Provide the [X, Y] coordinate of the cell's center where the given text is located.  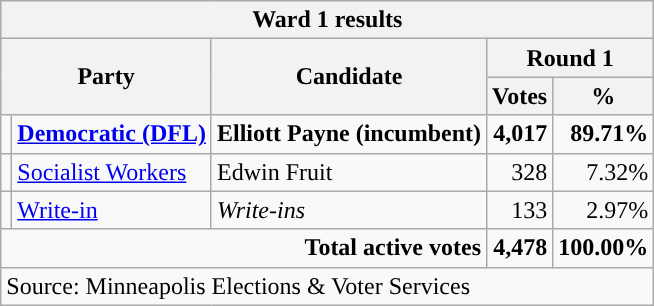
89.71% [604, 134]
Write-ins [348, 210]
Write-in [112, 210]
Candidate [348, 77]
Party [106, 77]
7.32% [604, 172]
Votes [520, 96]
Source: Minneapolis Elections & Voter Services [328, 286]
4,017 [520, 134]
133 [520, 210]
Socialist Workers [112, 172]
Elliott Payne (incumbent) [348, 134]
Democratic (DFL) [112, 134]
2.97% [604, 210]
Round 1 [570, 58]
100.00% [604, 248]
Edwin Fruit [348, 172]
4,478 [520, 248]
328 [520, 172]
% [604, 96]
Ward 1 results [328, 20]
Total active votes [244, 248]
